Provide the (X, Y) coordinate of the cell's center where the given text is located.  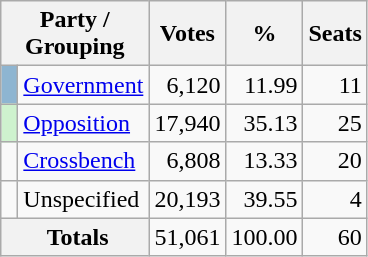
6,808 (188, 161)
20,193 (188, 199)
Totals (75, 237)
17,940 (188, 123)
20 (335, 161)
11 (335, 85)
100.00 (264, 237)
Crossbench (84, 161)
4 (335, 199)
Party / Grouping (75, 34)
Seats (335, 34)
51,061 (188, 237)
60 (335, 237)
% (264, 34)
11.99 (264, 85)
Opposition (84, 123)
Votes (188, 34)
25 (335, 123)
39.55 (264, 199)
35.13 (264, 123)
Government (84, 85)
13.33 (264, 161)
Unspecified (84, 199)
6,120 (188, 85)
